Scan for the cell matching the given text and deliver its (X, Y) coordinate at center. 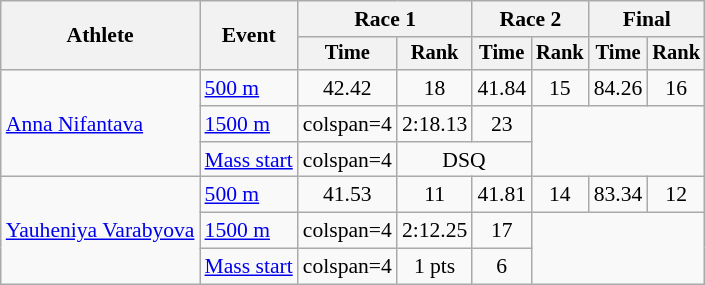
Event (249, 36)
12 (676, 195)
6 (502, 267)
Anna Nifantava (100, 124)
Race 1 (386, 19)
41.81 (502, 195)
83.34 (618, 195)
2:18.13 (434, 124)
14 (560, 195)
42.42 (348, 88)
23 (502, 124)
Race 2 (530, 19)
18 (434, 88)
2:12.25 (434, 231)
DSQ (464, 160)
Yauheniya Varabyova (100, 230)
17 (502, 231)
41.53 (348, 195)
11 (434, 195)
16 (676, 88)
15 (560, 88)
Athlete (100, 36)
41.84 (502, 88)
84.26 (618, 88)
1 pts (434, 267)
Final (647, 19)
